From the cell containing the given text, extract its center point as (X, Y) coordinate. 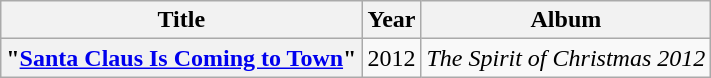
Album (566, 20)
2012 (392, 58)
"Santa Claus Is Coming to Town" (182, 58)
Title (182, 20)
Year (392, 20)
The Spirit of Christmas 2012 (566, 58)
